Return the (x, y) coordinate for the center point of the cell that contains the specified text.  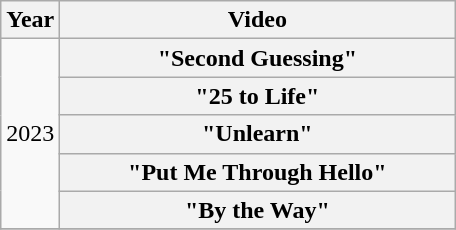
"25 to Life" (258, 96)
Video (258, 20)
"Unlearn" (258, 134)
2023 (30, 134)
"Second Guessing" (258, 58)
Year (30, 20)
"Put Me Through Hello" (258, 172)
"By the Way" (258, 210)
